Output the (X, Y) coordinate of the center of the cell containing the given text.  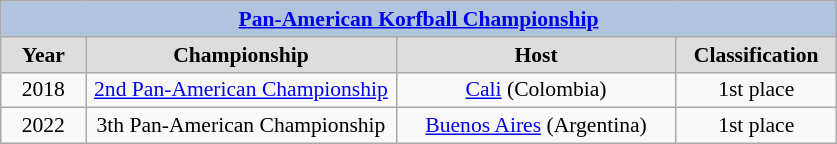
Buenos Aires (Argentina) (536, 126)
Host (536, 55)
3th Pan-American Championship (241, 126)
Pan-American Korfball Championship (419, 19)
2nd Pan-American Championship (241, 90)
Classification (756, 55)
2018 (44, 90)
Year (44, 55)
Cali (Colombia) (536, 90)
2022 (44, 126)
Championship (241, 55)
